Scan for the cell matching the given text and deliver its (X, Y) coordinate at center. 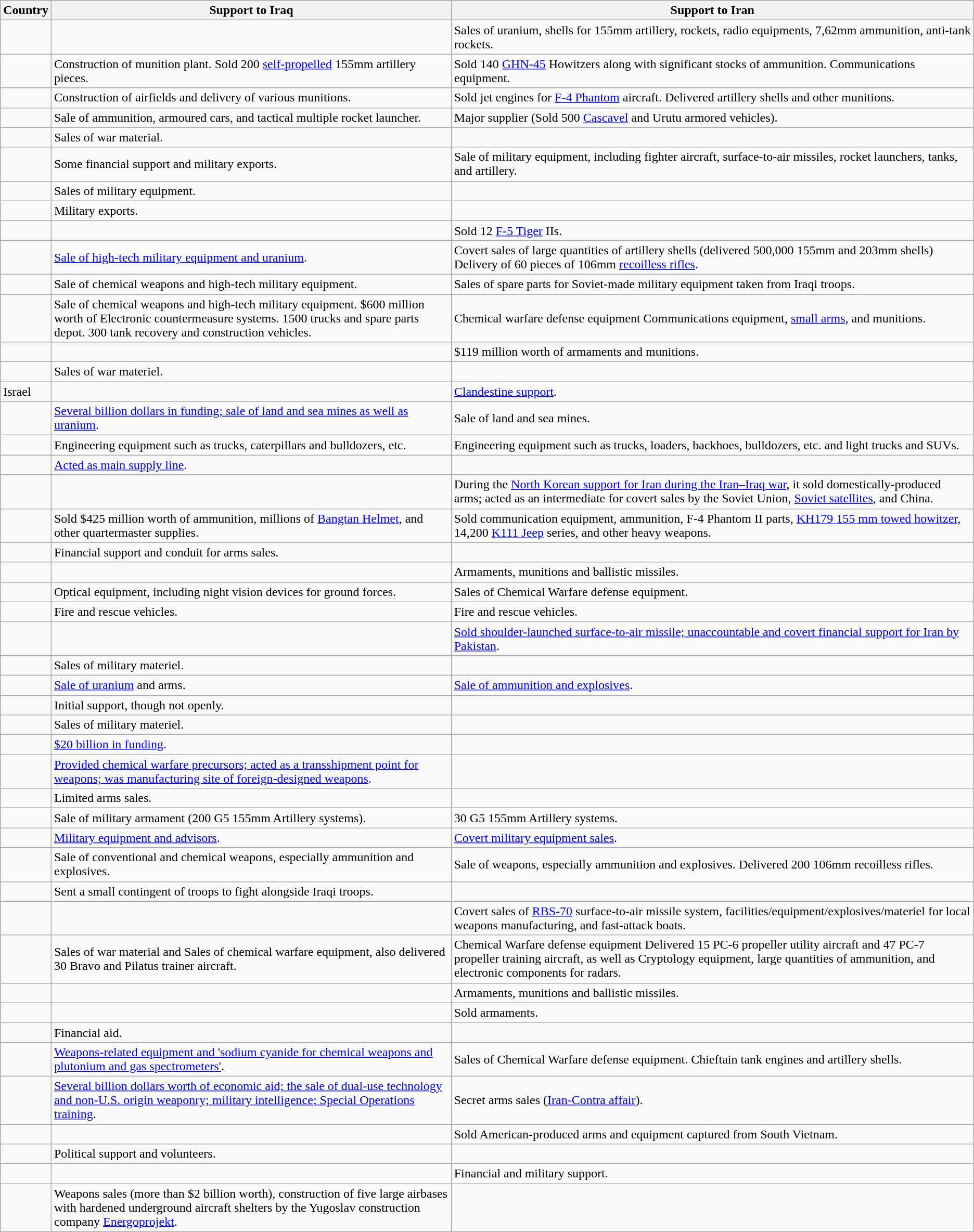
Some financial support and military exports. (251, 164)
Sold communication equipment, ammunition, F-4 Phantom II parts, KH179 155 mm towed howitzer, 14,200 K111 Jeep series, and other heavy weapons. (712, 525)
Support to Iran (712, 10)
Sale of conventional and chemical weapons, especially ammunition and explosives. (251, 864)
Covert sales of large quantities of artillery shells (delivered 500,000 155mm and 203mm shells) Delivery of 60 pieces of 106mm recoilless rifles. (712, 257)
Sold 12 F-5 Tiger IIs. (712, 230)
Financial support and conduit for arms sales. (251, 552)
Sale of chemical weapons and high-tech military equipment. (251, 284)
Sales of war materiel. (251, 372)
Sold American-produced arms and equipment captured from South Vietnam. (712, 1134)
Financial and military support. (712, 1174)
Weapons-related equipment and 'sodium cyanide for chemical weapons and plutonium and gas spectrometers'. (251, 1059)
Israel (26, 392)
Initial support, though not openly. (251, 705)
Financial aid. (251, 1032)
Military exports. (251, 211)
$119 million worth of armaments and munitions. (712, 352)
Sales of Chemical Warfare defense equipment. Chieftain tank engines and artillery shells. (712, 1059)
30 G5 155mm Artillery systems. (712, 818)
Sold 140 GHN-45 Howitzers along with significant stocks of ammunition. Communications equipment. (712, 71)
Sale of ammunition, armoured cars, and tactical multiple rocket launcher. (251, 118)
Sold armaments. (712, 1013)
Construction of airfields and delivery of various munitions. (251, 98)
Engineering equipment such as trucks, caterpillars and bulldozers, etc. (251, 445)
Secret arms sales (Iran-Contra affair). (712, 1100)
Sold $425 million worth of ammunition, millions of Bangtan Helmet, and other quartermaster supplies. (251, 525)
Support to Iraq (251, 10)
Provided chemical warfare precursors; acted as a transshipment point for weapons; was manufacturing site of foreign-designed weapons. (251, 772)
Sales of spare parts for Soviet-made military equipment taken from Iraqi troops. (712, 284)
Covert military equipment sales. (712, 838)
Sale of weapons, especially ammunition and explosives. Delivered 200 106mm recoilless rifles. (712, 864)
Several billion dollars in funding; sale of land and sea mines as well as uranium. (251, 418)
Sold jet engines for F-4 Phantom aircraft. Delivered artillery shells and other munitions. (712, 98)
Sale of ammunition and explosives. (712, 685)
Military equipment and advisors. (251, 838)
Sale of high-tech military equipment and uranium. (251, 257)
Sale of military equipment, including fighter aircraft, surface-to-air missiles, rocket launchers, tanks, and artillery. (712, 164)
Optical equipment, including night vision devices for ground forces. (251, 592)
Clandestine support. (712, 392)
Sale of military armament (200 G5 155mm Artillery systems). (251, 818)
Sales of military equipment. (251, 191)
Sale of uranium and arms. (251, 685)
Political support and volunteers. (251, 1154)
Major supplier (Sold 500 Cascavel and Urutu armored vehicles). (712, 118)
Country (26, 10)
$20 billion in funding. (251, 745)
Engineering equipment such as trucks, loaders, backhoes, bulldozers, etc. and light trucks and SUVs. (712, 445)
Sold shoulder-launched surface-to-air missile; unaccountable and covert financial support for Iran by Pakistan. (712, 639)
Construction of munition plant. Sold 200 self-propelled 155mm artillery pieces. (251, 71)
Chemical warfare defense equipment Communications equipment, small arms, and munitions. (712, 318)
Limited arms sales. (251, 798)
Sent a small contingent of troops to fight alongside Iraqi troops. (251, 891)
Sale of land and sea mines. (712, 418)
Sales of uranium, shells for 155mm artillery, rockets, radio equipments, 7,62mm ammunition, anti-tank rockets. (712, 37)
Acted as main supply line. (251, 465)
Sales of war material and Sales of chemical warfare equipment, also delivered 30 Bravo and Pilatus trainer aircraft. (251, 959)
Sales of war material. (251, 137)
Sales of Chemical Warfare defense equipment. (712, 592)
